Return the (x, y) coordinate for the center point of the cell that contains the specified text.  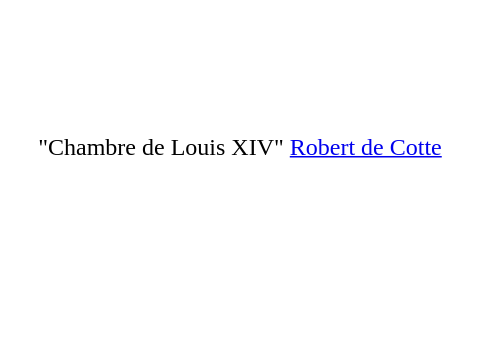
"Chambre de Louis XIV" Robert de Cotte (240, 232)
